Pinpoint the cell where the given text exists, returning its [x, y] midpoint coordinate. 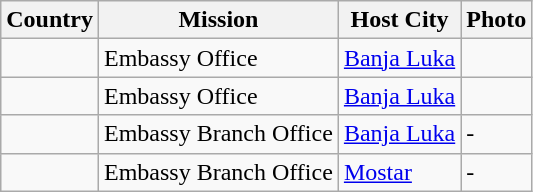
Country [50, 20]
Photo [496, 20]
Host City [399, 20]
Mostar [399, 172]
Mission [218, 20]
